Identify which cell holds the provided text, then report its [x, y] central coordinate. 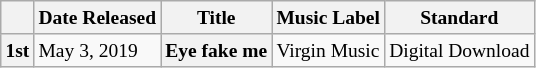
Standard [460, 18]
Date Released [98, 18]
Digital Download [460, 50]
Title [216, 18]
Music Label [328, 18]
Eye fake me [216, 50]
Virgin Music [328, 50]
1st [18, 50]
May 3, 2019 [98, 50]
